Identify which cell holds the provided text, then report its (x, y) central coordinate. 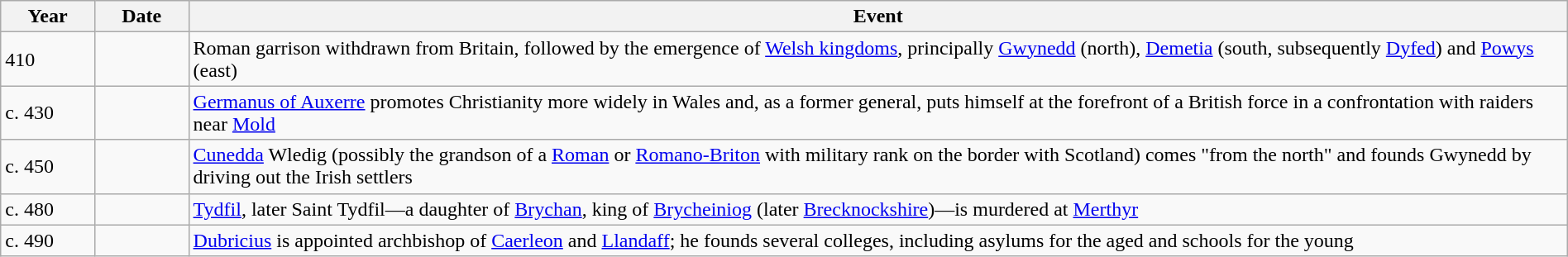
Dubricius is appointed archbishop of Caerleon and Llandaff; he founds several colleges, including asylums for the aged and schools for the young (878, 240)
c. 480 (48, 209)
Tydfil, later Saint Tydfil—a daughter of Brychan, king of Brycheiniog (later Brecknockshire)—is murdered at Merthyr (878, 209)
c. 490 (48, 240)
Date (141, 17)
410 (48, 59)
c. 430 (48, 112)
Year (48, 17)
c. 450 (48, 167)
Event (878, 17)
